From the cell containing the given text, extract its center point as [x, y] coordinate. 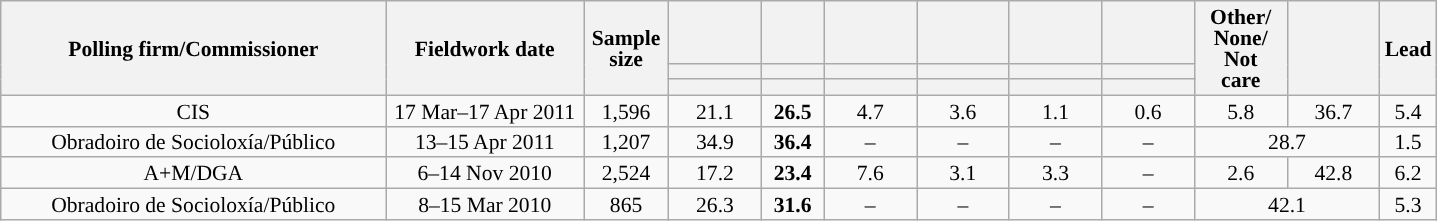
0.6 [1148, 110]
1,207 [626, 142]
Polling firm/Commissioner [194, 48]
3.6 [962, 110]
7.6 [870, 174]
Lead [1408, 48]
34.9 [716, 142]
3.1 [962, 174]
865 [626, 204]
1.1 [1056, 110]
1,596 [626, 110]
2.6 [1240, 174]
2,524 [626, 174]
3.3 [1056, 174]
Fieldwork date [485, 48]
17 Mar–17 Apr 2011 [485, 110]
Sample size [626, 48]
5.4 [1408, 110]
36.7 [1334, 110]
26.3 [716, 204]
26.5 [792, 110]
A+M/DGA [194, 174]
5.8 [1240, 110]
23.4 [792, 174]
21.1 [716, 110]
36.4 [792, 142]
6.2 [1408, 174]
42.1 [1286, 204]
17.2 [716, 174]
1.5 [1408, 142]
CIS [194, 110]
Other/None/Notcare [1240, 48]
5.3 [1408, 204]
31.6 [792, 204]
4.7 [870, 110]
42.8 [1334, 174]
8–15 Mar 2010 [485, 204]
6–14 Nov 2010 [485, 174]
13–15 Apr 2011 [485, 142]
28.7 [1286, 142]
